Provide the (X, Y) coordinate of the cell's center where the given text is located.  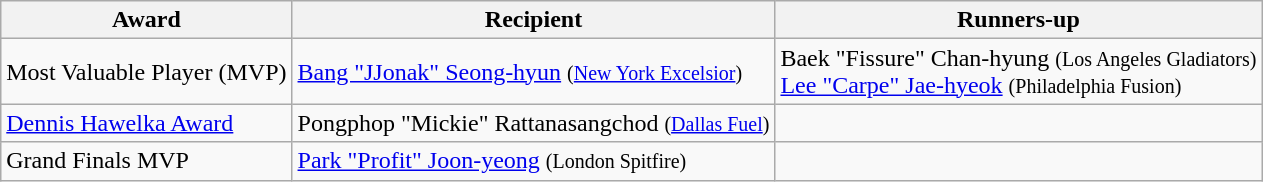
Recipient (534, 20)
Baek "Fissure" Chan-hyung (Los Angeles Gladiators)Lee "Carpe" Jae-hyeok (Philadelphia Fusion) (1018, 72)
Runners-up (1018, 20)
Park "Profit" Joon-yeong (London Spitfire) (534, 161)
Most Valuable Player (MVP) (146, 72)
Bang "JJonak" Seong-hyun (New York Excelsior) (534, 72)
Pongphop "Mickie" Rattanasangchod (Dallas Fuel) (534, 123)
Grand Finals MVP (146, 161)
Dennis Hawelka Award (146, 123)
Award (146, 20)
